For the text-containing cell, return its midpoint in (X, Y) coordinate format. 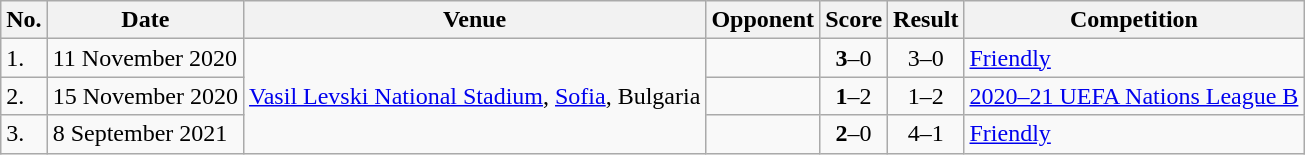
1. (24, 58)
Opponent (763, 20)
Date (145, 20)
Result (926, 20)
8 September 2021 (145, 134)
2. (24, 96)
No. (24, 20)
3. (24, 134)
11 November 2020 (145, 58)
Venue (475, 20)
15 November 2020 (145, 96)
Competition (1134, 20)
Score (854, 20)
Vasil Levski National Stadium, Sofia, Bulgaria (475, 96)
2–0 (854, 134)
4–1 (926, 134)
2020–21 UEFA Nations League B (1134, 96)
